Return the (X, Y) coordinate for the center point of the cell that contains the specified text.  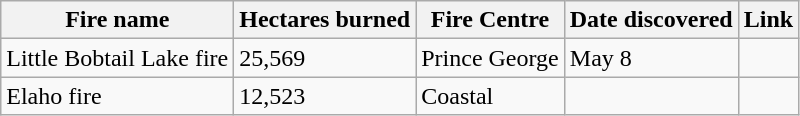
May 8 (651, 58)
Date discovered (651, 20)
Hectares burned (325, 20)
12,523 (325, 96)
Elaho fire (118, 96)
Fire name (118, 20)
Link (768, 20)
Little Bobtail Lake fire (118, 58)
25,569 (325, 58)
Coastal (490, 96)
Prince George (490, 58)
Fire Centre (490, 20)
